Extract the [X, Y] coordinate from the center of the cell holding the provided text.  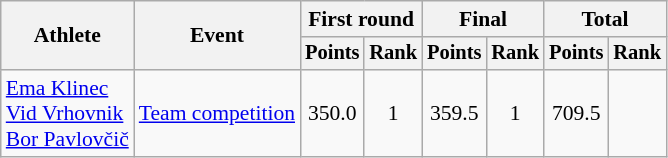
359.5 [454, 114]
709.5 [576, 114]
Event [217, 36]
First round [361, 19]
Team competition [217, 114]
Total [605, 19]
350.0 [332, 114]
Final [483, 19]
Athlete [68, 36]
Ema KlinecVid VrhovnikBor Pavlovčič [68, 114]
